Detect which cell encompasses the target text, then output its [X, Y] center coordinate. 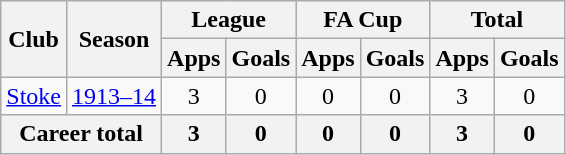
FA Cup [363, 20]
Stoke [34, 96]
League [229, 20]
Club [34, 39]
Total [497, 20]
Season [114, 39]
Career total [82, 134]
1913–14 [114, 96]
